Output the [x, y] coordinate of the center of the cell containing the given text.  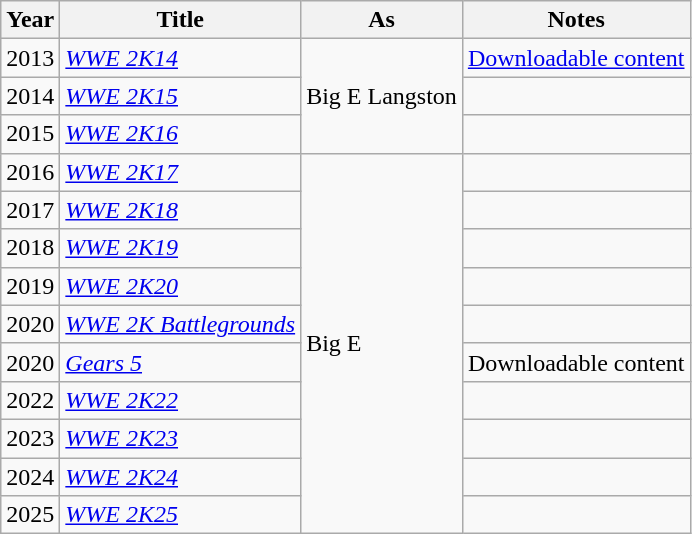
2019 [30, 286]
WWE 2K Battlegrounds [180, 324]
2014 [30, 96]
Gears 5 [180, 362]
WWE 2K25 [180, 515]
Big E Langston [382, 96]
2016 [30, 172]
2013 [30, 58]
WWE 2K18 [180, 210]
WWE 2K16 [180, 134]
2015 [30, 134]
Big E [382, 344]
WWE 2K17 [180, 172]
2022 [30, 400]
WWE 2K23 [180, 438]
2023 [30, 438]
2017 [30, 210]
Notes [576, 20]
WWE 2K24 [180, 477]
WWE 2K14 [180, 58]
2025 [30, 515]
2018 [30, 248]
Title [180, 20]
WWE 2K19 [180, 248]
WWE 2K20 [180, 286]
Year [30, 20]
WWE 2K22 [180, 400]
WWE 2K15 [180, 96]
As [382, 20]
2024 [30, 477]
